For the text-containing cell, return its midpoint in (x, y) coordinate format. 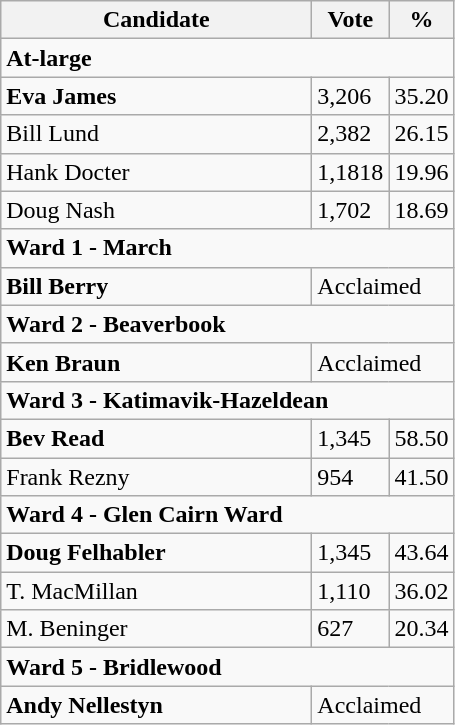
36.02 (422, 591)
At-large (228, 58)
58.50 (422, 438)
Eva James (156, 96)
Candidate (156, 20)
26.15 (422, 134)
Bill Berry (156, 286)
Doug Felhabler (156, 553)
627 (350, 629)
Ward 4 - Glen Cairn Ward (228, 515)
Doug Nash (156, 210)
Ken Braun (156, 362)
Vote (350, 20)
Bill Lund (156, 134)
Ward 2 - Beaverbook (228, 324)
1,1818 (350, 172)
41.50 (422, 477)
Frank Rezny (156, 477)
2,382 (350, 134)
Ward 5 - Bridlewood (228, 667)
Bev Read (156, 438)
19.96 (422, 172)
20.34 (422, 629)
Ward 3 - Katimavik-Hazeldean (228, 400)
18.69 (422, 210)
% (422, 20)
954 (350, 477)
3,206 (350, 96)
T. MacMillan (156, 591)
1,110 (350, 591)
1,702 (350, 210)
Hank Docter (156, 172)
35.20 (422, 96)
43.64 (422, 553)
Andy Nellestyn (156, 705)
M. Beninger (156, 629)
Ward 1 - March (228, 248)
